Return the [x, y] coordinate for the center point of the cell that contains the specified text.  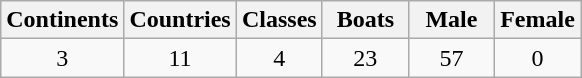
57 [451, 58]
Continents [62, 20]
0 [537, 58]
11 [180, 58]
Countries [180, 20]
3 [62, 58]
4 [279, 58]
Boats [365, 20]
23 [365, 58]
Classes [279, 20]
Male [451, 20]
Female [537, 20]
